Return the (X, Y) coordinate for the center point of the cell that contains the specified text.  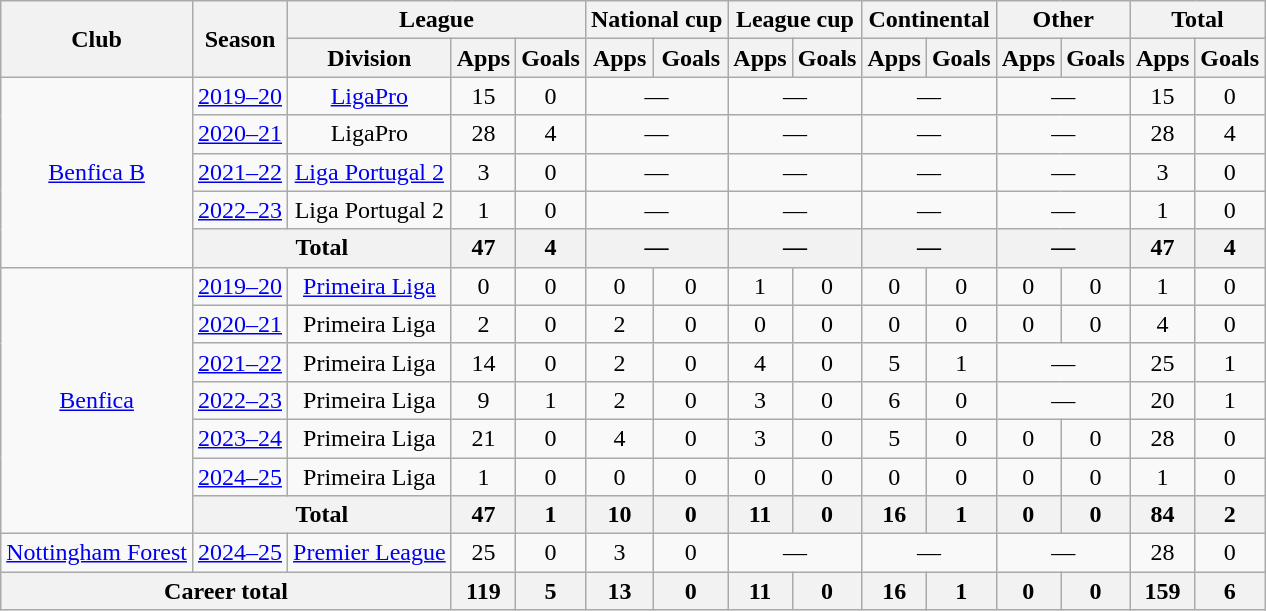
84 (1162, 515)
13 (619, 591)
Continental (929, 20)
Nottingham Forest (97, 553)
League cup (795, 20)
14 (483, 362)
National cup (656, 20)
21 (483, 438)
Premier League (370, 553)
119 (483, 591)
9 (483, 400)
Division (370, 58)
Benfica (97, 400)
League (437, 20)
Career total (226, 591)
Other (1063, 20)
20 (1162, 400)
10 (619, 515)
Season (240, 39)
Benfica B (97, 172)
Club (97, 39)
159 (1162, 591)
2023–24 (240, 438)
